Locate the cell with the specified text and output its [x, y] center coordinate. 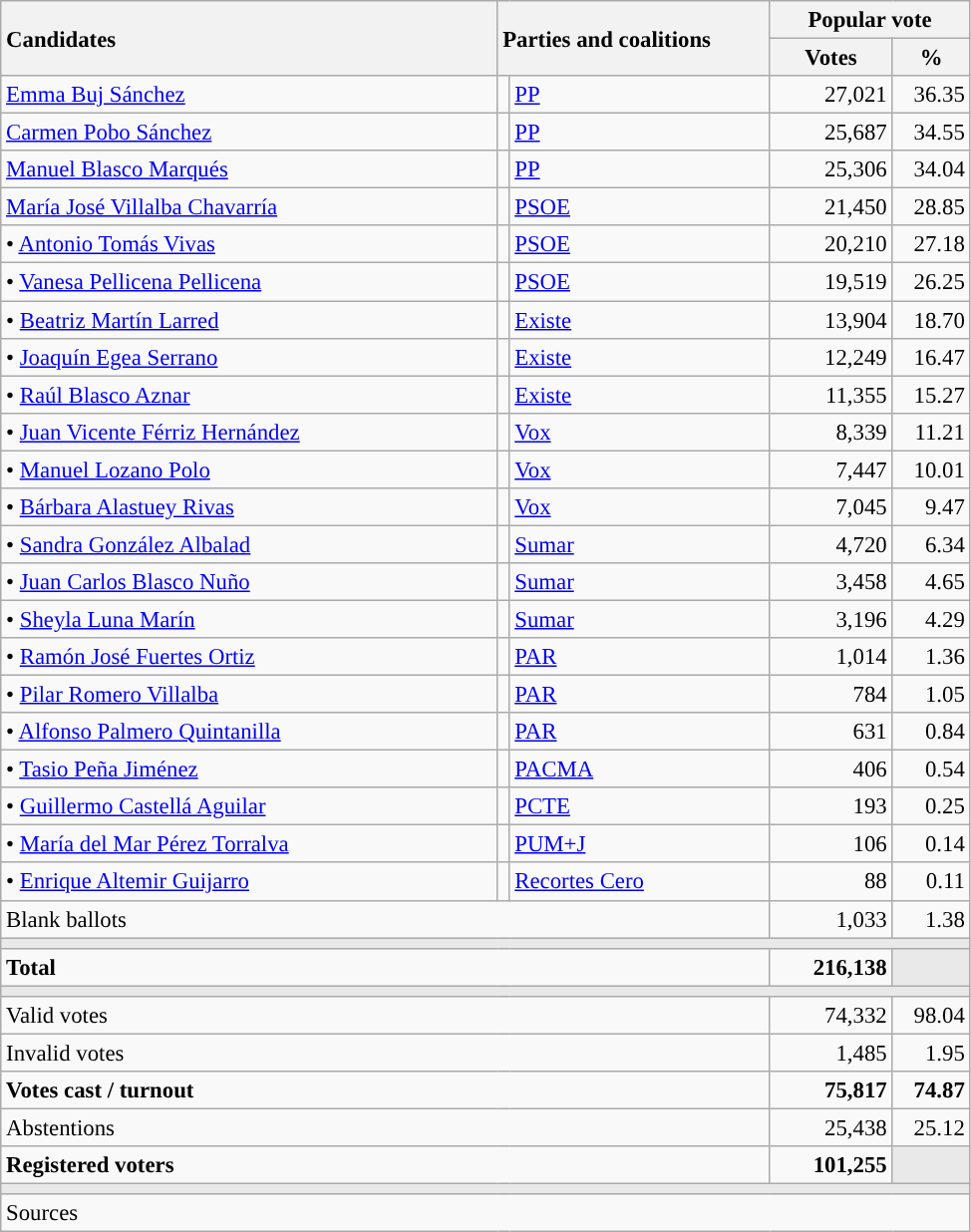
7,045 [831, 507]
20,210 [831, 244]
1,014 [831, 657]
12,249 [831, 357]
Parties and coalitions [634, 38]
Votes cast / turnout [385, 1090]
74,332 [831, 1016]
25.12 [931, 1127]
406 [831, 770]
784 [831, 695]
María José Villalba Chavarría [249, 207]
34.55 [931, 133]
1,485 [831, 1053]
Carmen Pobo Sánchez [249, 133]
16.47 [931, 357]
0.54 [931, 770]
• Guillermo Castellá Aguilar [249, 806]
Invalid votes [385, 1053]
Valid votes [385, 1016]
4.65 [931, 582]
• Bárbara Alastuey Rivas [249, 507]
PCTE [640, 806]
98.04 [931, 1016]
216,138 [831, 967]
0.25 [931, 806]
PUM+J [640, 844]
• Joaquín Egea Serrano [249, 357]
11.21 [931, 432]
36.35 [931, 95]
9.47 [931, 507]
6.34 [931, 544]
10.01 [931, 469]
106 [831, 844]
Blank ballots [385, 919]
• Raúl Blasco Aznar [249, 395]
• Sandra González Albalad [249, 544]
• María del Mar Pérez Torralva [249, 844]
25,438 [831, 1127]
26.25 [931, 282]
21,450 [831, 207]
• Tasio Peña Jiménez [249, 770]
• Vanesa Pellicena Pellicena [249, 282]
% [931, 58]
1,033 [831, 919]
88 [831, 882]
3,458 [831, 582]
PACMA [640, 770]
27.18 [931, 244]
Popular vote [869, 20]
• Pilar Romero Villalba [249, 695]
Registered voters [385, 1165]
34.04 [931, 169]
25,687 [831, 133]
1.36 [931, 657]
75,817 [831, 1090]
4,720 [831, 544]
0.14 [931, 844]
11,355 [831, 395]
28.85 [931, 207]
Total [385, 967]
18.70 [931, 320]
1.05 [931, 695]
27,021 [831, 95]
0.84 [931, 732]
8,339 [831, 432]
• Enrique Altemir Guijarro [249, 882]
• Antonio Tomás Vivas [249, 244]
1.38 [931, 919]
• Beatriz Martín Larred [249, 320]
Candidates [249, 38]
Abstentions [385, 1127]
• Manuel Lozano Polo [249, 469]
• Sheyla Luna Marín [249, 619]
193 [831, 806]
74.87 [931, 1090]
19,519 [831, 282]
• Juan Carlos Blasco Nuño [249, 582]
Sources [485, 1213]
Emma Buj Sánchez [249, 95]
Recortes Cero [640, 882]
3,196 [831, 619]
25,306 [831, 169]
• Alfonso Palmero Quintanilla [249, 732]
4.29 [931, 619]
0.11 [931, 882]
631 [831, 732]
• Ramón José Fuertes Ortiz [249, 657]
7,447 [831, 469]
15.27 [931, 395]
101,255 [831, 1165]
Votes [831, 58]
• Juan Vicente Férriz Hernández [249, 432]
13,904 [831, 320]
Manuel Blasco Marqués [249, 169]
1.95 [931, 1053]
